Provide the (X, Y) coordinate of the cell's center where the given text is located.  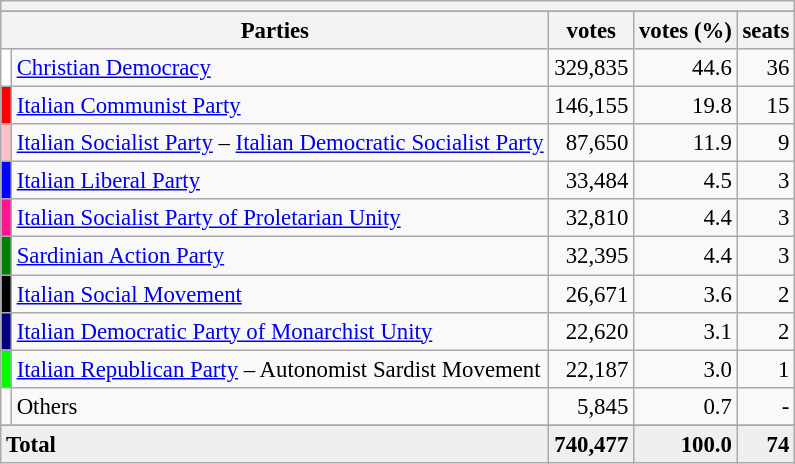
74 (766, 444)
Italian Social Movement (280, 294)
32,395 (592, 256)
Italian Democratic Party of Monarchist Unity (280, 331)
Italian Republican Party – Autonomist Sardist Movement (280, 369)
votes (%) (686, 31)
3.1 (686, 331)
Others (280, 406)
Sardinian Action Party (280, 256)
15 (766, 106)
Total (275, 444)
1 (766, 369)
Parties (275, 31)
5,845 (592, 406)
740,477 (592, 444)
32,810 (592, 219)
87,650 (592, 143)
329,835 (592, 68)
4.5 (686, 181)
votes (592, 31)
3.0 (686, 369)
36 (766, 68)
- (766, 406)
100.0 (686, 444)
0.7 (686, 406)
Christian Democracy (280, 68)
Italian Communist Party (280, 106)
Italian Socialist Party of Proletarian Unity (280, 219)
44.6 (686, 68)
3.6 (686, 294)
22,187 (592, 369)
Italian Liberal Party (280, 181)
22,620 (592, 331)
seats (766, 31)
9 (766, 143)
146,155 (592, 106)
11.9 (686, 143)
19.8 (686, 106)
33,484 (592, 181)
Italian Socialist Party – Italian Democratic Socialist Party (280, 143)
26,671 (592, 294)
